Pinpoint the cell where the given text exists, returning its (x, y) midpoint coordinate. 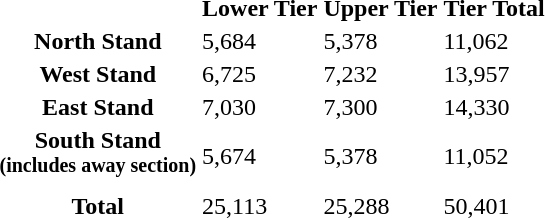
7,030 (260, 107)
5,684 (260, 41)
6,725 (260, 74)
5,674 (260, 156)
7,300 (380, 107)
7,232 (380, 74)
